Pinpoint the cell where the given text exists, returning its (x, y) midpoint coordinate. 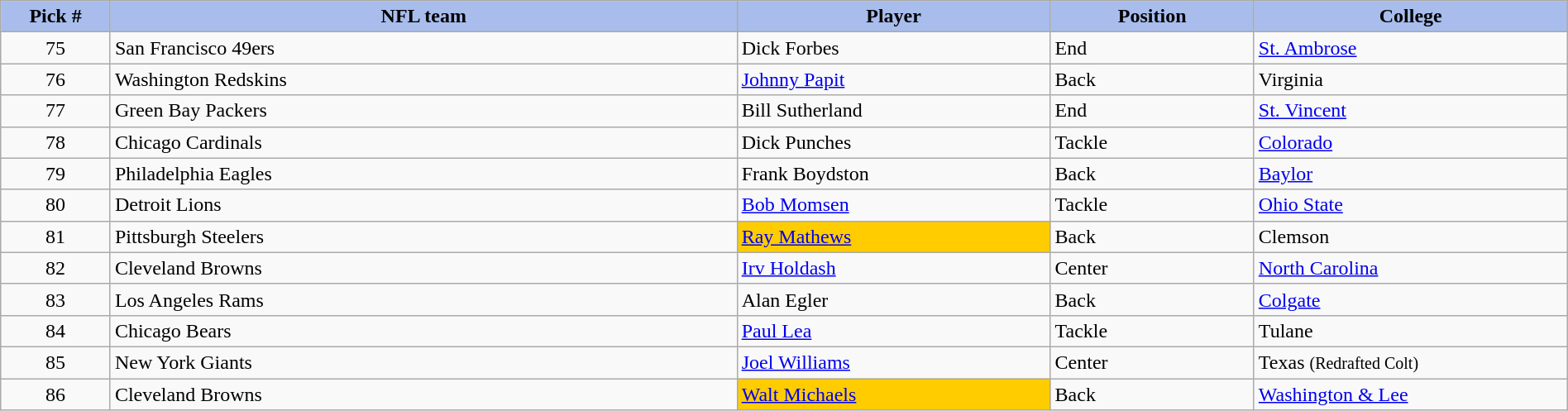
North Carolina (1411, 268)
Detroit Lions (423, 205)
76 (56, 79)
79 (56, 174)
Texas (Redrafted Colt) (1411, 362)
86 (56, 394)
85 (56, 362)
Pittsburgh Steelers (423, 237)
78 (56, 142)
Ray Mathews (893, 237)
Chicago Bears (423, 331)
Bob Momsen (893, 205)
Joel Williams (893, 362)
82 (56, 268)
81 (56, 237)
Dick Punches (893, 142)
Virginia (1411, 79)
84 (56, 331)
Green Bay Packers (423, 111)
Colorado (1411, 142)
Irv Holdash (893, 268)
Ohio State (1411, 205)
College (1411, 17)
Tulane (1411, 331)
Washington Redskins (423, 79)
Philadelphia Eagles (423, 174)
St. Vincent (1411, 111)
Bill Sutherland (893, 111)
Frank Boydston (893, 174)
Pick # (56, 17)
Baylor (1411, 174)
Washington & Lee (1411, 394)
San Francisco 49ers (423, 48)
Los Angeles Rams (423, 299)
Position (1152, 17)
80 (56, 205)
Dick Forbes (893, 48)
Chicago Cardinals (423, 142)
NFL team (423, 17)
Colgate (1411, 299)
New York Giants (423, 362)
Alan Egler (893, 299)
St. Ambrose (1411, 48)
Walt Michaels (893, 394)
77 (56, 111)
Player (893, 17)
75 (56, 48)
Johnny Papit (893, 79)
Clemson (1411, 237)
83 (56, 299)
Paul Lea (893, 331)
